Output the [x, y] coordinate of the center of the cell containing the given text.  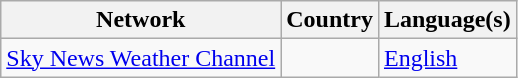
Country [330, 20]
Network [141, 20]
English [447, 58]
Language(s) [447, 20]
Sky News Weather Channel [141, 58]
